Return the (x, y) coordinate for the center point of the cell that contains the specified text.  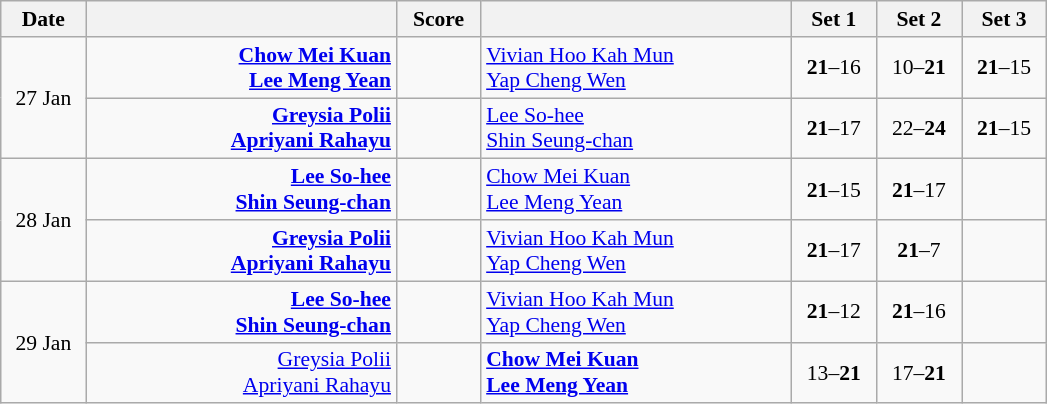
28 Jan (44, 220)
21–12 (834, 312)
Score (438, 19)
Date (44, 19)
22–24 (918, 128)
Set 1 (834, 19)
Set 2 (918, 19)
10–21 (918, 68)
17–21 (918, 372)
Set 3 (1004, 19)
13–21 (834, 372)
21–7 (918, 250)
27 Jan (44, 98)
29 Jan (44, 342)
